Scan for the cell matching the given text and deliver its [x, y] coordinate at center. 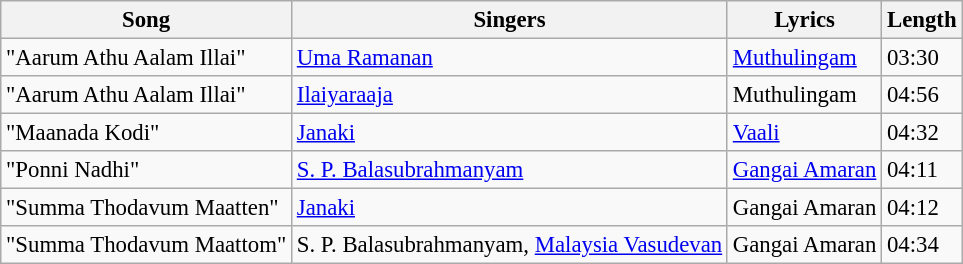
Lyrics [804, 20]
Song [146, 20]
03:30 [922, 58]
04:11 [922, 170]
04:34 [922, 245]
"Summa Thodavum Maattom" [146, 245]
Vaali [804, 133]
Singers [509, 20]
S. P. Balasubrahmanyam [509, 170]
04:32 [922, 133]
Length [922, 20]
"Ponni Nadhi" [146, 170]
S. P. Balasubrahmanyam, Malaysia Vasudevan [509, 245]
Ilaiyaraaja [509, 95]
Uma Ramanan [509, 58]
"Summa Thodavum Maatten" [146, 208]
04:56 [922, 95]
04:12 [922, 208]
"Maanada Kodi" [146, 133]
